Find where the given text appears and provide that cell's center as [X, Y] coordinate. 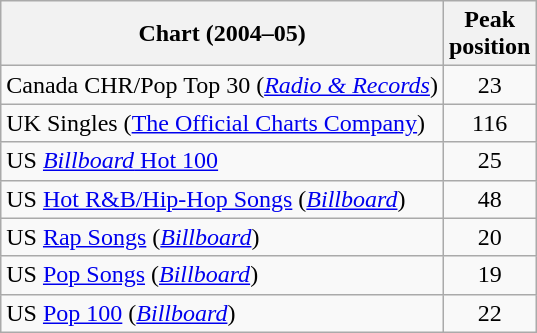
116 [489, 123]
Canada CHR/Pop Top 30 (Radio & Records) [222, 85]
US Hot R&B/Hip-Hop Songs (Billboard) [222, 199]
25 [489, 161]
22 [489, 313]
UK Singles (The Official Charts Company) [222, 123]
Chart (2004–05) [222, 34]
48 [489, 199]
US Pop Songs (Billboard) [222, 275]
US Billboard Hot 100 [222, 161]
19 [489, 275]
US Rap Songs (Billboard) [222, 237]
Peakposition [489, 34]
20 [489, 237]
23 [489, 85]
US Pop 100 (Billboard) [222, 313]
